Search for the cell housing the specified text and yield its [X, Y] center coordinate. 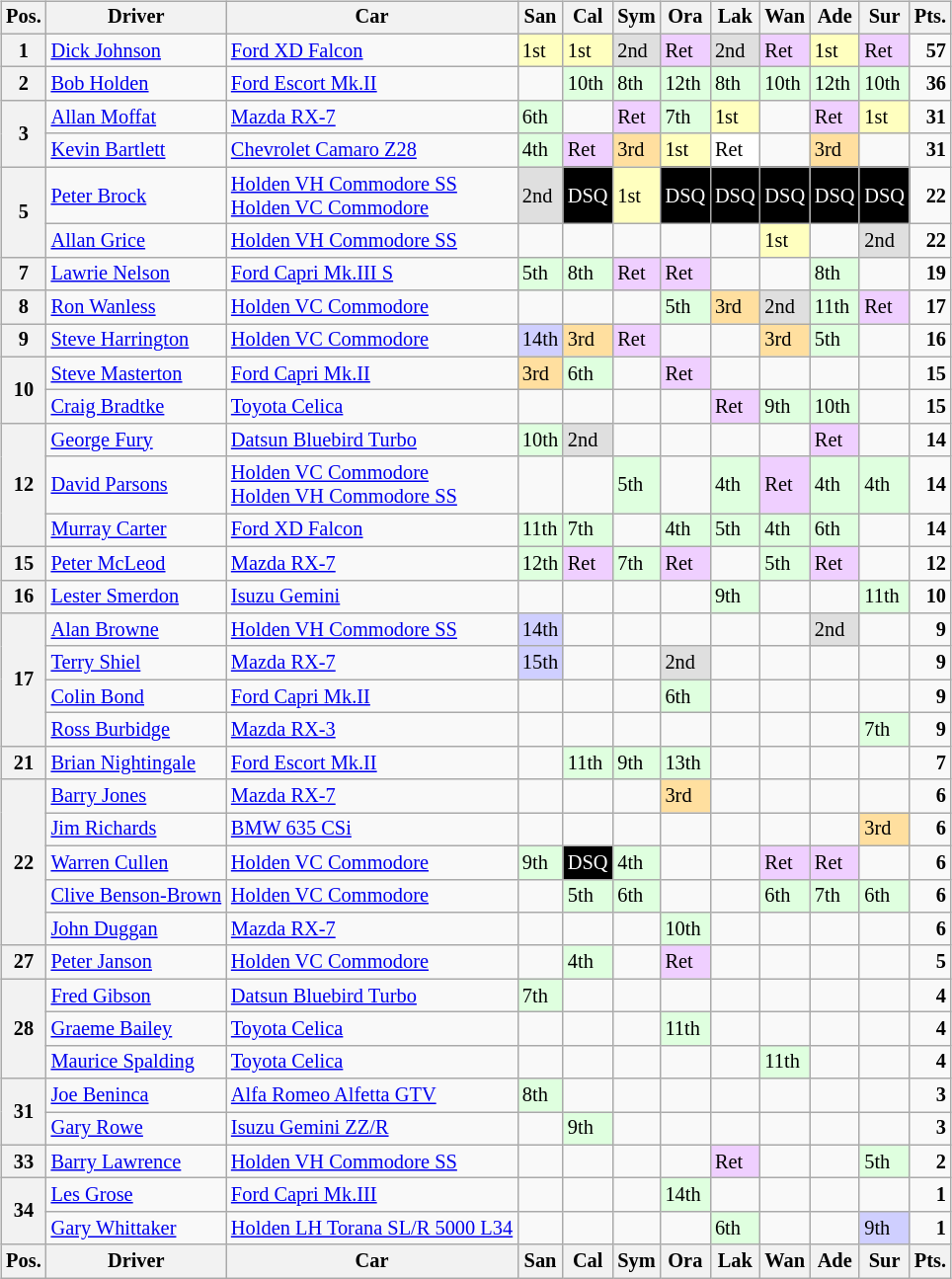
Ron Wanless [136, 307]
Clive Benson-Brown [136, 896]
Lawrie Nelson [136, 274]
33 [24, 1161]
Gary Rowe [136, 1129]
8 [24, 307]
Isuzu Gemini [371, 597]
Ross Burbidge [136, 730]
Holden VH Commodore SS Holden VC Commodore [371, 196]
Lester Smerdon [136, 597]
Ford Capri Mk.III S [371, 274]
28 [24, 1029]
Brian Nightingale [136, 762]
36 [930, 84]
George Fury [136, 440]
Warren Cullen [136, 862]
Alan Browne [136, 630]
34 [24, 1211]
Bob Holden [136, 84]
13th [685, 762]
27 [24, 962]
Maurice Spalding [136, 1062]
Barry Lawrence [136, 1161]
Alfa Romeo Alfetta GTV [371, 1095]
Allan Moffat [136, 118]
Gary Whittaker [136, 1229]
Jim Richards [136, 830]
Kevin Bartlett [136, 150]
John Duggan [136, 929]
Les Grose [136, 1195]
57 [930, 50]
Holden VC Commodore Holden VH Commodore SS [371, 485]
Allan Grice [136, 241]
David Parsons [136, 485]
Craig Bradtke [136, 407]
Chevrolet Camaro Z28 [371, 150]
Ford Capri Mk.III [371, 1195]
BMW 635 CSi [371, 830]
Peter McLeod [136, 563]
Holden LH Torana SL/R 5000 L34 [371, 1229]
Murray Carter [136, 530]
Barry Jones [136, 796]
Fred Gibson [136, 996]
19 [930, 274]
Joe Beninca [136, 1095]
Mazda RX-3 [371, 730]
Isuzu Gemini ZZ/R [371, 1129]
Dick Johnson [136, 50]
Peter Brock [136, 196]
Steve Harrington [136, 341]
Steve Masterton [136, 373]
Colin Bond [136, 696]
Graeme Bailey [136, 1029]
15th [540, 663]
21 [24, 762]
Peter Janson [136, 962]
Terry Shiel [136, 663]
